Return (x, y) of the center of cell containing provided text 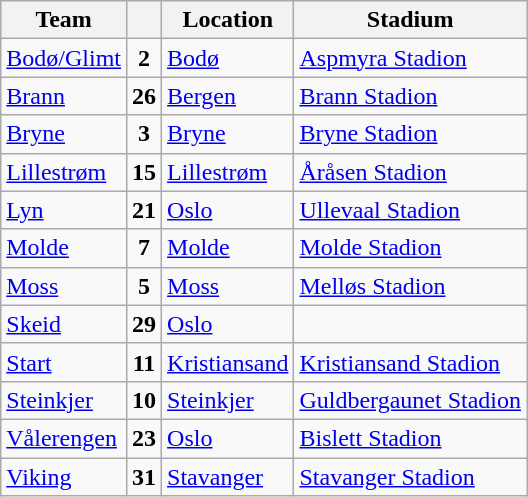
Kristiansand (228, 362)
Ullevaal Stadion (410, 210)
Bodø/Glimt (64, 58)
Skeid (64, 324)
Kristiansand Stadion (410, 362)
Team (64, 20)
Bislett Stadion (410, 438)
29 (144, 324)
Åråsen Stadion (410, 172)
5 (144, 286)
Guldbergaunet Stadion (410, 400)
Stadium (410, 20)
3 (144, 134)
23 (144, 438)
Start (64, 362)
11 (144, 362)
7 (144, 248)
Lyn (64, 210)
Bergen (228, 96)
Bryne Stadion (410, 134)
Brann Stadion (410, 96)
2 (144, 58)
10 (144, 400)
31 (144, 477)
21 (144, 210)
Bodø (228, 58)
26 (144, 96)
Viking (64, 477)
Melløs Stadion (410, 286)
15 (144, 172)
Molde Stadion (410, 248)
Aspmyra Stadion (410, 58)
Stavanger (228, 477)
Location (228, 20)
Brann (64, 96)
Vålerengen (64, 438)
Stavanger Stadion (410, 477)
